Scan for the cell matching the given text and deliver its [X, Y] coordinate at center. 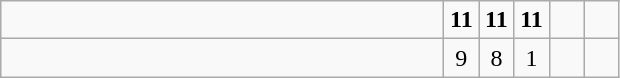
9 [462, 58]
8 [496, 58]
1 [532, 58]
